From the cell containing the given text, extract its center point as (x, y) coordinate. 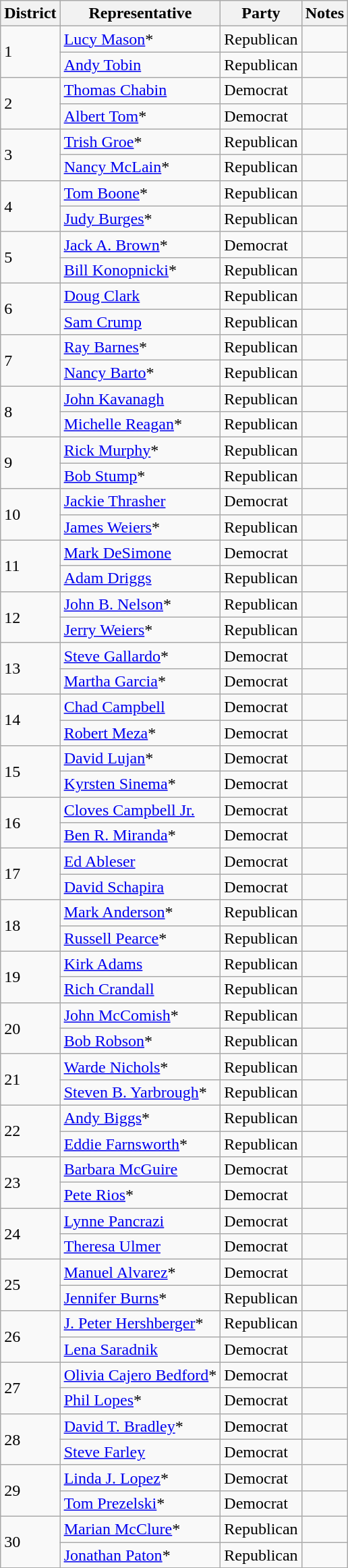
Kirk Adams (140, 964)
4 (30, 206)
12 (30, 617)
Rick Murphy* (140, 450)
Lynne Pancrazi (140, 1221)
29 (30, 1490)
Party (261, 13)
Bill Konopnicki* (140, 270)
Cloves Campbell Jr. (140, 810)
16 (30, 823)
Trish Groe* (140, 142)
Notes (324, 13)
6 (30, 308)
Steve Farley (140, 1452)
John McComish* (140, 1015)
John Kavanagh (140, 399)
Phil Lopes* (140, 1401)
21 (30, 1079)
3 (30, 155)
18 (30, 925)
David Schapira (140, 887)
Kyrsten Sinema* (140, 784)
13 (30, 668)
Theresa Ulmer (140, 1247)
Jackie Thrasher (140, 502)
District (30, 13)
Thomas Chabin (140, 90)
10 (30, 514)
Jonathan Paton* (140, 1555)
J. Peter Hershberger* (140, 1324)
27 (30, 1388)
Nancy McLain* (140, 167)
Jack A. Brown* (140, 244)
Nancy Barto* (140, 373)
5 (30, 257)
Pete Rios* (140, 1195)
James Weiers* (140, 527)
Andy Biggs* (140, 1118)
Bob Robson* (140, 1041)
19 (30, 977)
Ben R. Miranda* (140, 836)
7 (30, 360)
Martha Garcia* (140, 681)
Russell Pearce* (140, 938)
Sam Crump (140, 322)
15 (30, 772)
Warde Nichols* (140, 1066)
Jerry Weiers* (140, 630)
Marian McClure* (140, 1529)
Steve Gallardo* (140, 655)
Manuel Alvarez* (140, 1272)
Barbara McGuire (140, 1170)
Mark Anderson* (140, 913)
Olivia Cajero Bedford* (140, 1375)
24 (30, 1234)
David Lujan* (140, 759)
Judy Burges* (140, 219)
Steven B. Yarbrough* (140, 1092)
Jennifer Burns* (140, 1298)
David T. Bradley* (140, 1426)
Mark DeSimone (140, 553)
26 (30, 1336)
Linda J. Lopez* (140, 1478)
John B. Nelson* (140, 604)
28 (30, 1439)
Tom Boone* (140, 193)
Lena Saradnik (140, 1349)
Doug Clark (140, 296)
14 (30, 720)
9 (30, 463)
8 (30, 412)
Ray Barnes* (140, 348)
Michelle Reagan* (140, 425)
Chad Campbell (140, 707)
Ed Ableser (140, 861)
Eddie Farnsworth* (140, 1144)
30 (30, 1542)
11 (30, 566)
Robert Meza* (140, 732)
1 (30, 52)
23 (30, 1183)
Representative (140, 13)
17 (30, 874)
Adam Driggs (140, 578)
22 (30, 1131)
20 (30, 1028)
2 (30, 103)
Tom Prezelski* (140, 1503)
Bob Stump* (140, 476)
Andy Tobin (140, 65)
Albert Tom* (140, 116)
25 (30, 1285)
Lucy Mason* (140, 39)
Rich Crandall (140, 990)
